Capture the cell that displays the provided text and extract its (x, y) central coordinate. 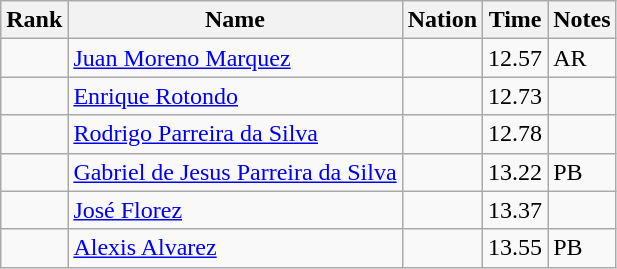
Juan Moreno Marquez (235, 58)
Enrique Rotondo (235, 96)
12.57 (516, 58)
13.22 (516, 172)
Notes (582, 20)
Rodrigo Parreira da Silva (235, 134)
Time (516, 20)
Alexis Alvarez (235, 248)
Rank (34, 20)
12.78 (516, 134)
13.37 (516, 210)
Gabriel de Jesus Parreira da Silva (235, 172)
13.55 (516, 248)
AR (582, 58)
Name (235, 20)
Nation (442, 20)
José Florez (235, 210)
12.73 (516, 96)
